Scan for the cell matching the given text and deliver its [x, y] coordinate at center. 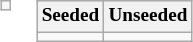
Seeded [70, 16]
Unseeded [148, 16]
